Identify which cell holds the provided text, then report its [X, Y] central coordinate. 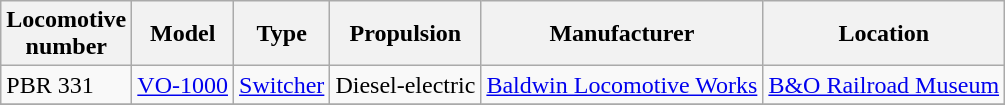
B&O Railroad Museum [884, 85]
Type [282, 34]
Propulsion [406, 34]
Locomotivenumber [66, 34]
PBR 331 [66, 85]
Baldwin Locomotive Works [622, 85]
Switcher [282, 85]
Model [183, 34]
Manufacturer [622, 34]
VO-1000 [183, 85]
Diesel-electric [406, 85]
Location [884, 34]
